Pinpoint the cell where the given text exists, returning its (X, Y) midpoint coordinate. 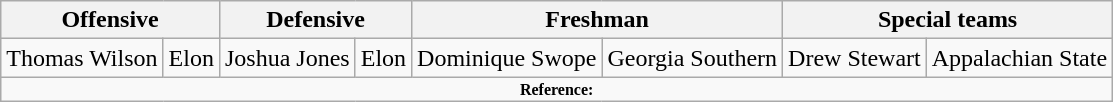
Special teams (948, 20)
Appalachian State (1019, 58)
Defensive (315, 20)
Reference: (557, 89)
Offensive (110, 20)
Freshman (598, 20)
Dominique Swope (507, 58)
Drew Stewart (855, 58)
Joshua Jones (287, 58)
Georgia Southern (692, 58)
Thomas Wilson (82, 58)
